Locate the cell with the specified text and output its (X, Y) center coordinate. 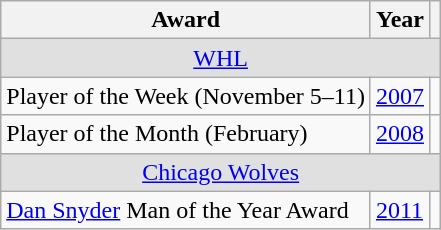
2008 (400, 134)
Year (400, 20)
Chicago Wolves (221, 172)
Dan Snyder Man of the Year Award (186, 210)
Player of the Month (February) (186, 134)
Award (186, 20)
WHL (221, 58)
Player of the Week (November 5–11) (186, 96)
2011 (400, 210)
2007 (400, 96)
